Find where the given text appears and provide that cell's center as (x, y) coordinate. 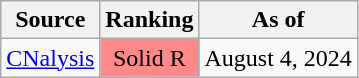
Ranking (150, 20)
August 4, 2024 (278, 58)
Source (50, 20)
As of (278, 20)
Solid R (150, 58)
CNalysis (50, 58)
